Provide the [X, Y] coordinate of the cell's center where the given text is located.  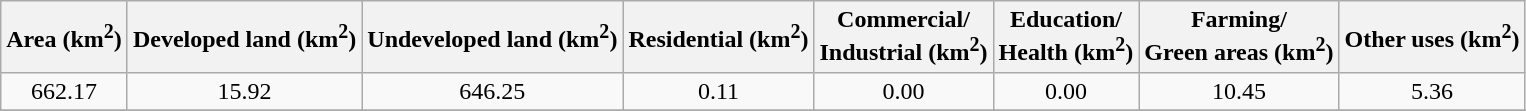
Residential (km2) [718, 37]
Other uses (km2) [1432, 37]
5.36 [1432, 91]
15.92 [244, 91]
Farming/ Green areas (km2) [1239, 37]
Undeveloped land (km2) [492, 37]
Area (km2) [64, 37]
10.45 [1239, 91]
Education/ Health (km2) [1066, 37]
662.17 [64, 91]
Developed land (km2) [244, 37]
Commercial/ Industrial (km2) [904, 37]
646.25 [492, 91]
0.11 [718, 91]
